Detect which cell encompasses the target text, then output its (X, Y) center coordinate. 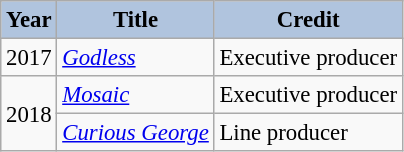
Title (136, 20)
2018 (29, 114)
Godless (136, 58)
Line producer (308, 133)
Mosaic (136, 95)
Curious George (136, 133)
Year (29, 20)
Credit (308, 20)
2017 (29, 58)
